Capture the cell that displays the provided text and extract its [x, y] central coordinate. 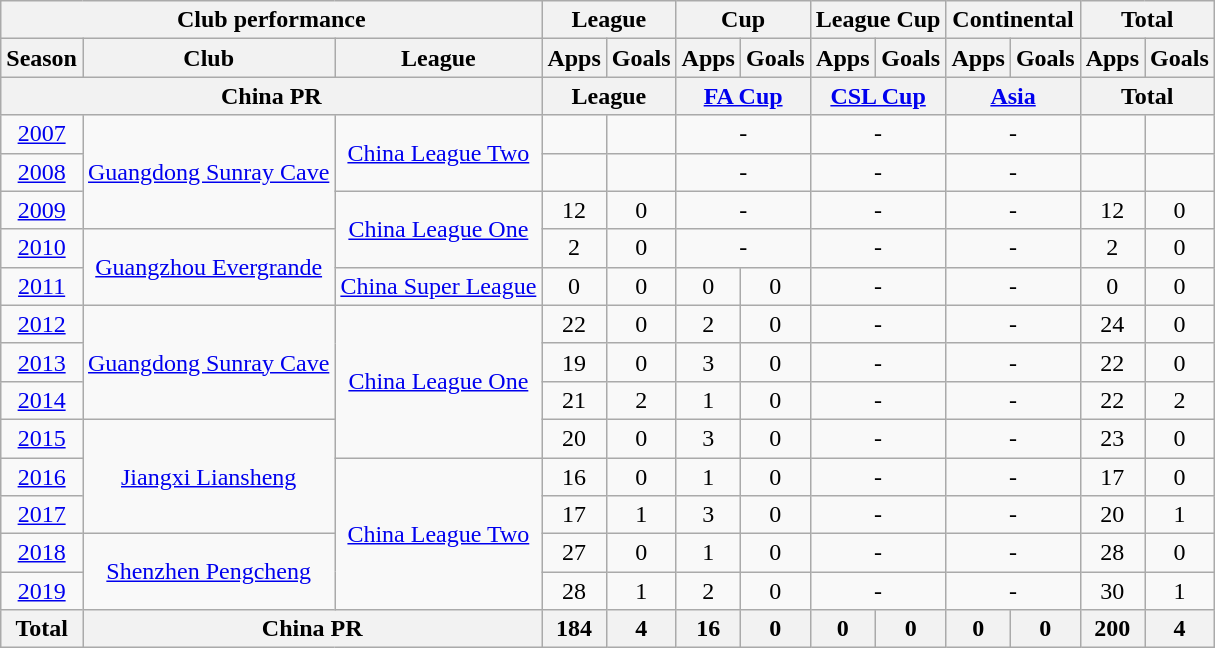
2016 [42, 477]
League Cup [878, 20]
2013 [42, 362]
Cup [743, 20]
2019 [42, 591]
Asia [1013, 96]
2007 [42, 134]
200 [1112, 629]
Jiangxi Liansheng [208, 476]
23 [1112, 438]
2018 [42, 553]
24 [1112, 324]
Club performance [272, 20]
19 [574, 362]
2012 [42, 324]
2010 [42, 248]
Club [208, 58]
30 [1112, 591]
27 [574, 553]
184 [574, 629]
FA Cup [743, 96]
Guangzhou Evergrande [208, 267]
2009 [42, 210]
2008 [42, 172]
2011 [42, 286]
2017 [42, 515]
2014 [42, 400]
China Super League [438, 286]
2015 [42, 438]
Continental [1013, 20]
Season [42, 58]
21 [574, 400]
CSL Cup [878, 96]
Shenzhen Pengcheng [208, 572]
